Locate the cell with the specified text and output its (x, y) center coordinate. 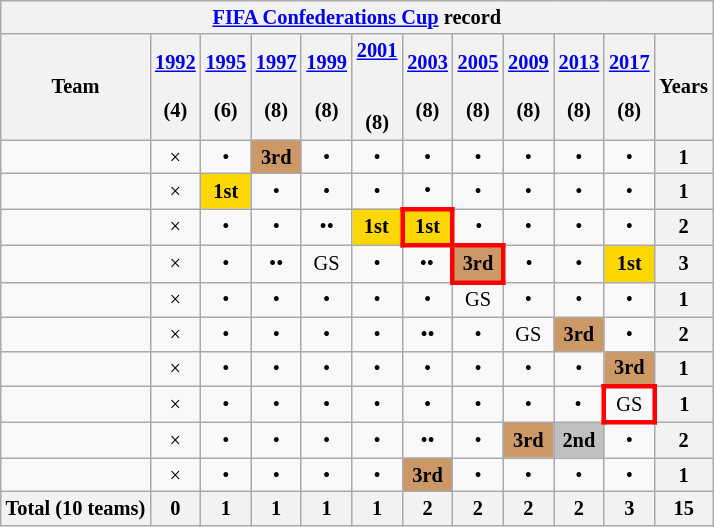
Years (683, 87)
FIFA Confederations Cup record (357, 17)
2003(8) (427, 87)
2001(8) (377, 87)
1992(4) (175, 87)
1999(8) (326, 87)
2009(8) (528, 87)
Team (76, 87)
Total (10 teams) (76, 508)
2nd (579, 440)
2017(8) (629, 87)
1997(8) (276, 87)
15 (683, 508)
0 (175, 508)
1995(6) (226, 87)
2005(8) (478, 87)
2013(8) (579, 87)
